Identify which cell holds the provided text, then report its (x, y) central coordinate. 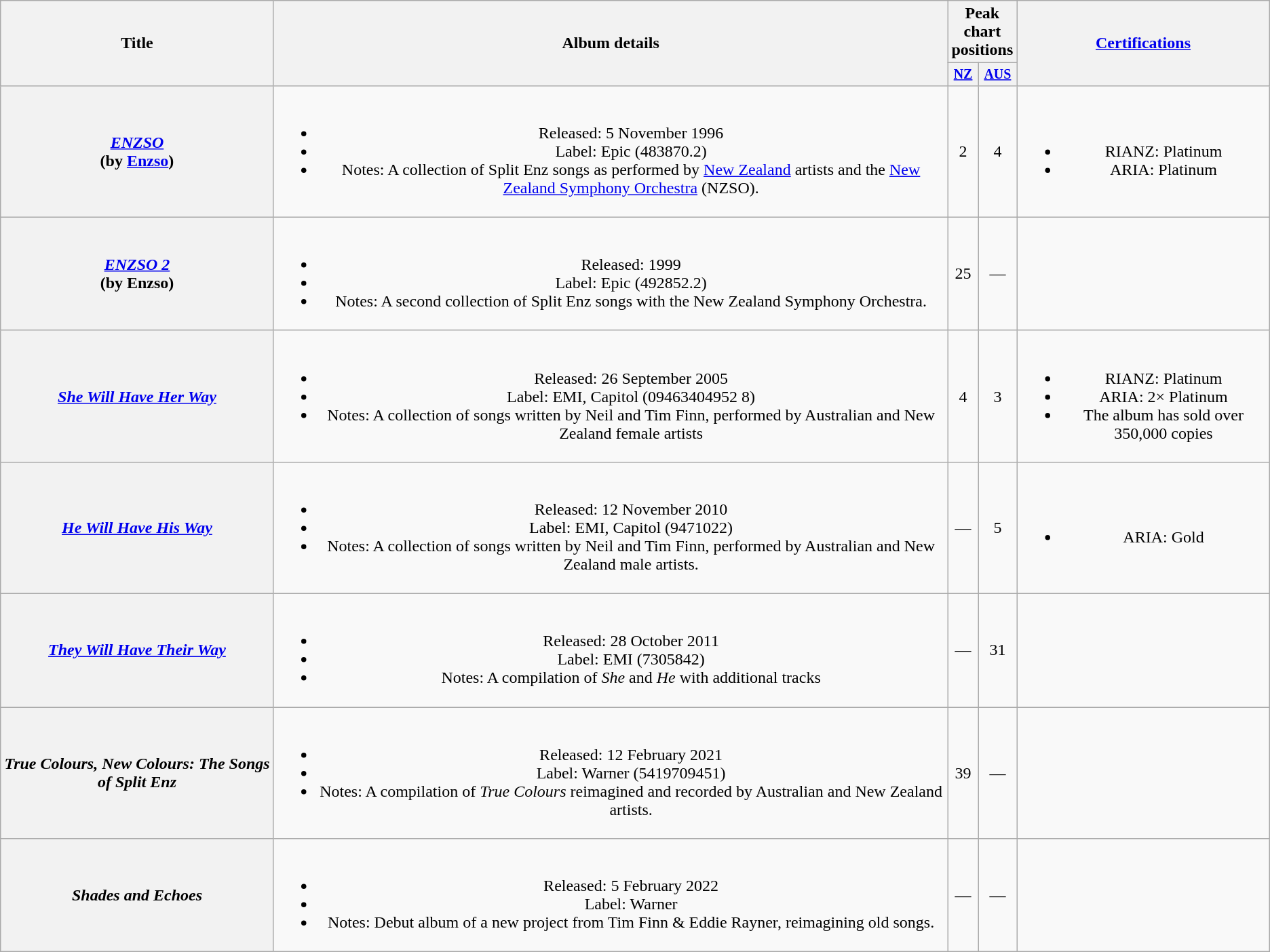
He Will Have His Way (137, 528)
5 (997, 528)
2 (963, 151)
NZ (963, 75)
Shades and Echoes (137, 895)
RIANZ: PlatinumARIA: 2× PlatinumThe album has sold over 350,000 copies (1143, 396)
They Will Have Their Way (137, 651)
Certifications (1143, 43)
3 (997, 396)
AUS (997, 75)
True Colours, New Colours: The Songs of Split Enz (137, 773)
Album details (611, 43)
RIANZ: PlatinumARIA: Platinum (1143, 151)
Peak chart positions (982, 32)
Title (137, 43)
Released: 28 October 2011Label: EMI (7305842)Notes: A compilation of She and He with additional tracks (611, 651)
ENZSO 2 (by Enzso) (137, 274)
ENZSO (by Enzso) (137, 151)
31 (997, 651)
ARIA: Gold (1143, 528)
Released: 5 February 2022Label: WarnerNotes: Debut album of a new project from Tim Finn & Eddie Rayner, reimagining old songs. (611, 895)
39 (963, 773)
25 (963, 274)
She Will Have Her Way (137, 396)
Released: 1999Label: Epic (492852.2)Notes: A second collection of Split Enz songs with the New Zealand Symphony Orchestra. (611, 274)
